Scan for the cell matching the given text and deliver its [x, y] coordinate at center. 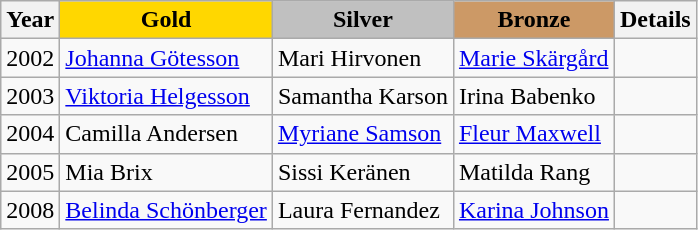
Matilda Rang [534, 172]
Camilla Andersen [166, 134]
Mari Hirvonen [362, 58]
2004 [30, 134]
Silver [362, 20]
Details [655, 20]
Irina Babenko [534, 96]
Laura Fernandez [362, 210]
2002 [30, 58]
Mia Brix [166, 172]
Belinda Schönberger [166, 210]
2008 [30, 210]
2003 [30, 96]
Karina Johnson [534, 210]
Gold [166, 20]
2005 [30, 172]
Year [30, 20]
Fleur Maxwell [534, 134]
Bronze [534, 20]
Sissi Keränen [362, 172]
Marie Skärgård [534, 58]
Samantha Karson [362, 96]
Johanna Götesson [166, 58]
Viktoria Helgesson [166, 96]
Myriane Samson [362, 134]
